Scan for the cell matching the given text and deliver its [X, Y] coordinate at center. 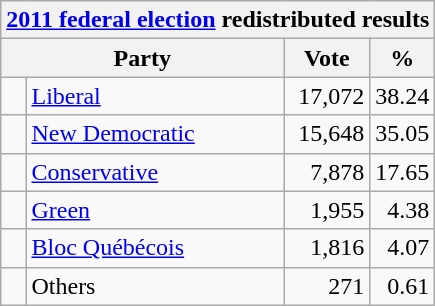
4.07 [402, 248]
15,648 [327, 134]
Conservative [155, 172]
2011 federal election redistributed results [218, 20]
17,072 [327, 96]
Bloc Québécois [155, 248]
Vote [327, 58]
% [402, 58]
1,816 [327, 248]
Party [142, 58]
Liberal [155, 96]
Green [155, 210]
1,955 [327, 210]
0.61 [402, 286]
4.38 [402, 210]
Others [155, 286]
17.65 [402, 172]
271 [327, 286]
38.24 [402, 96]
7,878 [327, 172]
New Democratic [155, 134]
35.05 [402, 134]
